Extract the (x, y) coordinate from the center of the cell holding the provided text.  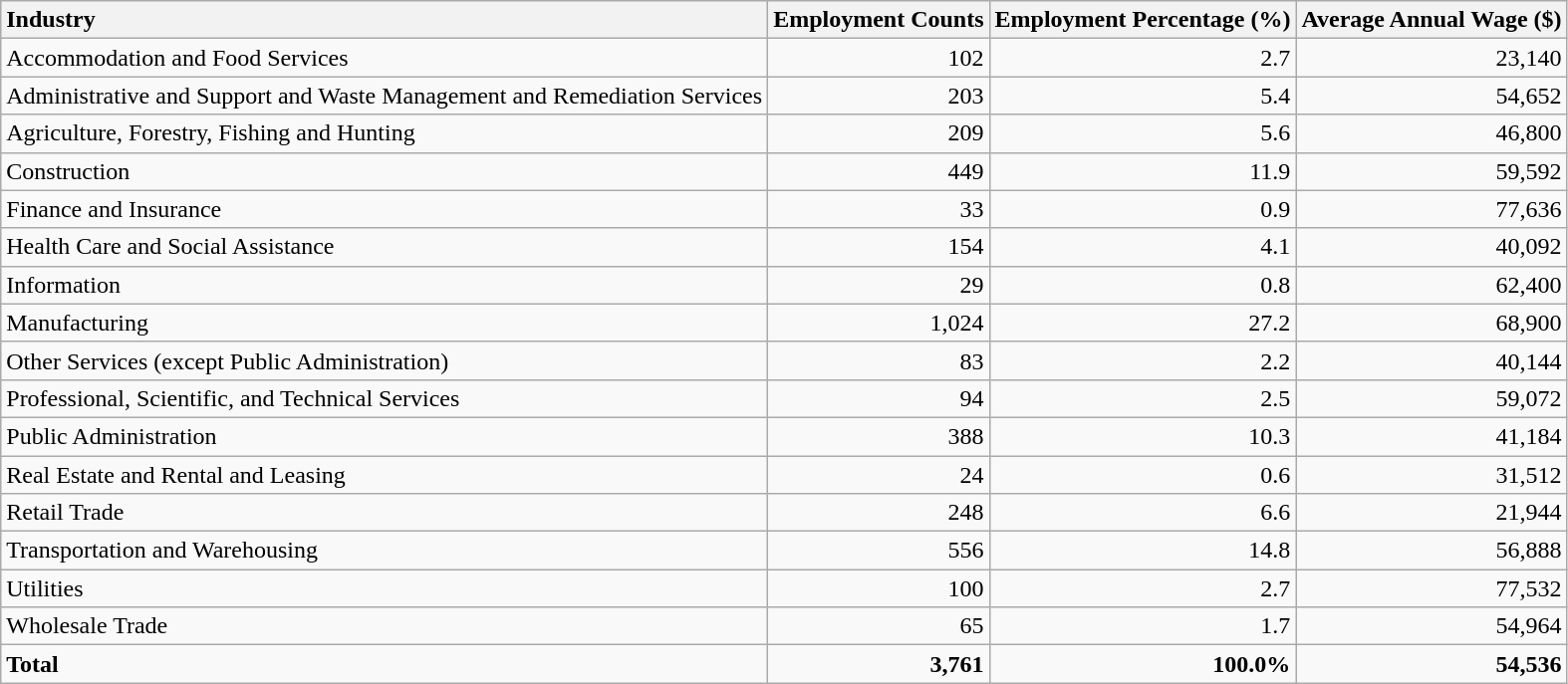
1.7 (1143, 626)
14.8 (1143, 551)
11.9 (1143, 171)
Public Administration (385, 436)
3,761 (879, 664)
248 (879, 513)
77,532 (1432, 588)
54,536 (1432, 664)
31,512 (1432, 475)
83 (879, 360)
10.3 (1143, 436)
54,652 (1432, 96)
388 (879, 436)
Finance and Insurance (385, 209)
40,092 (1432, 247)
Total (385, 664)
0.9 (1143, 209)
40,144 (1432, 360)
Employment Percentage (%) (1143, 20)
41,184 (1432, 436)
29 (879, 285)
27.2 (1143, 323)
54,964 (1432, 626)
68,900 (1432, 323)
2.2 (1143, 360)
2.5 (1143, 398)
Wholesale Trade (385, 626)
Construction (385, 171)
Administrative and Support and Waste Management and Remediation Services (385, 96)
Average Annual Wage ($) (1432, 20)
Health Care and Social Assistance (385, 247)
100.0% (1143, 664)
203 (879, 96)
Manufacturing (385, 323)
46,800 (1432, 133)
102 (879, 58)
Employment Counts (879, 20)
59,592 (1432, 171)
154 (879, 247)
5.6 (1143, 133)
100 (879, 588)
56,888 (1432, 551)
21,944 (1432, 513)
Accommodation and Food Services (385, 58)
Transportation and Warehousing (385, 551)
Agriculture, Forestry, Fishing and Hunting (385, 133)
4.1 (1143, 247)
Professional, Scientific, and Technical Services (385, 398)
94 (879, 398)
556 (879, 551)
Industry (385, 20)
59,072 (1432, 398)
1,024 (879, 323)
0.8 (1143, 285)
62,400 (1432, 285)
33 (879, 209)
5.4 (1143, 96)
0.6 (1143, 475)
Utilities (385, 588)
Real Estate and Rental and Leasing (385, 475)
77,636 (1432, 209)
Retail Trade (385, 513)
6.6 (1143, 513)
Information (385, 285)
209 (879, 133)
Other Services (except Public Administration) (385, 360)
24 (879, 475)
23,140 (1432, 58)
449 (879, 171)
65 (879, 626)
